Identify which cell holds the provided text, then report its [x, y] central coordinate. 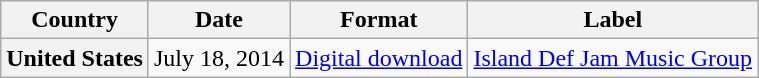
July 18, 2014 [218, 58]
Format [379, 20]
Date [218, 20]
Digital download [379, 58]
Island Def Jam Music Group [613, 58]
United States [75, 58]
Country [75, 20]
Label [613, 20]
